Output the (X, Y) coordinate of the center of the cell containing the given text.  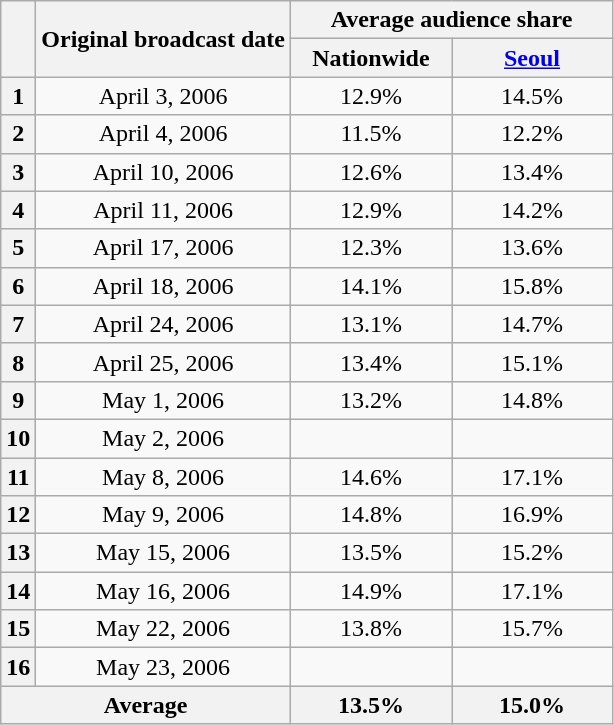
15 (18, 629)
April 11, 2006 (164, 210)
14.2% (532, 210)
Average audience share (451, 20)
April 3, 2006 (164, 96)
11 (18, 477)
2 (18, 134)
14.5% (532, 96)
12.6% (370, 172)
13 (18, 553)
7 (18, 324)
April 10, 2006 (164, 172)
May 22, 2006 (164, 629)
13.8% (370, 629)
1 (18, 96)
April 18, 2006 (164, 286)
12.3% (370, 248)
14.9% (370, 591)
9 (18, 400)
May 9, 2006 (164, 515)
Average (146, 705)
April 24, 2006 (164, 324)
Original broadcast date (164, 39)
May 1, 2006 (164, 400)
15.8% (532, 286)
April 4, 2006 (164, 134)
April 17, 2006 (164, 248)
6 (18, 286)
May 23, 2006 (164, 667)
4 (18, 210)
16.9% (532, 515)
10 (18, 438)
14.1% (370, 286)
May 2, 2006 (164, 438)
15.7% (532, 629)
15.0% (532, 705)
12.2% (532, 134)
11.5% (370, 134)
14.7% (532, 324)
May 16, 2006 (164, 591)
5 (18, 248)
April 25, 2006 (164, 362)
13.6% (532, 248)
13.1% (370, 324)
May 15, 2006 (164, 553)
8 (18, 362)
Nationwide (370, 58)
15.2% (532, 553)
14.6% (370, 477)
16 (18, 667)
15.1% (532, 362)
Seoul (532, 58)
May 8, 2006 (164, 477)
12 (18, 515)
14 (18, 591)
3 (18, 172)
13.2% (370, 400)
